Extract the (X, Y) coordinate from the center of the cell holding the provided text.  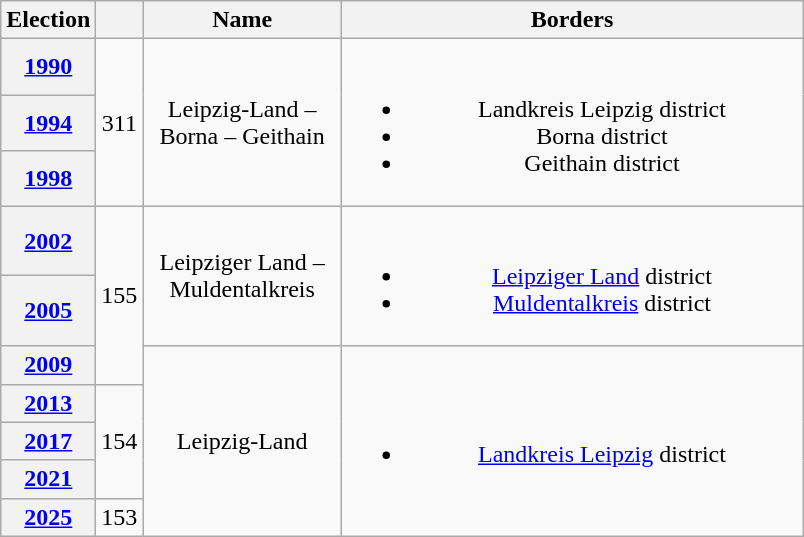
Leipziger Land districtMuldentalkreis district (572, 276)
Leipzig-Land – Borna – Geithain (242, 122)
Leipziger Land – Muldentalkreis (242, 276)
2002 (48, 241)
155 (120, 295)
Borders (572, 20)
Name (242, 20)
Landkreis Leipzig districtBorna districtGeithain district (572, 122)
Landkreis Leipzig district (572, 441)
Leipzig-Land (242, 441)
1994 (48, 122)
2017 (48, 441)
Election (48, 20)
2013 (48, 403)
2009 (48, 365)
2025 (48, 517)
311 (120, 122)
2021 (48, 479)
1990 (48, 67)
1998 (48, 178)
2005 (48, 311)
154 (120, 441)
153 (120, 517)
